From the cell containing the given text, extract its center point as [X, Y] coordinate. 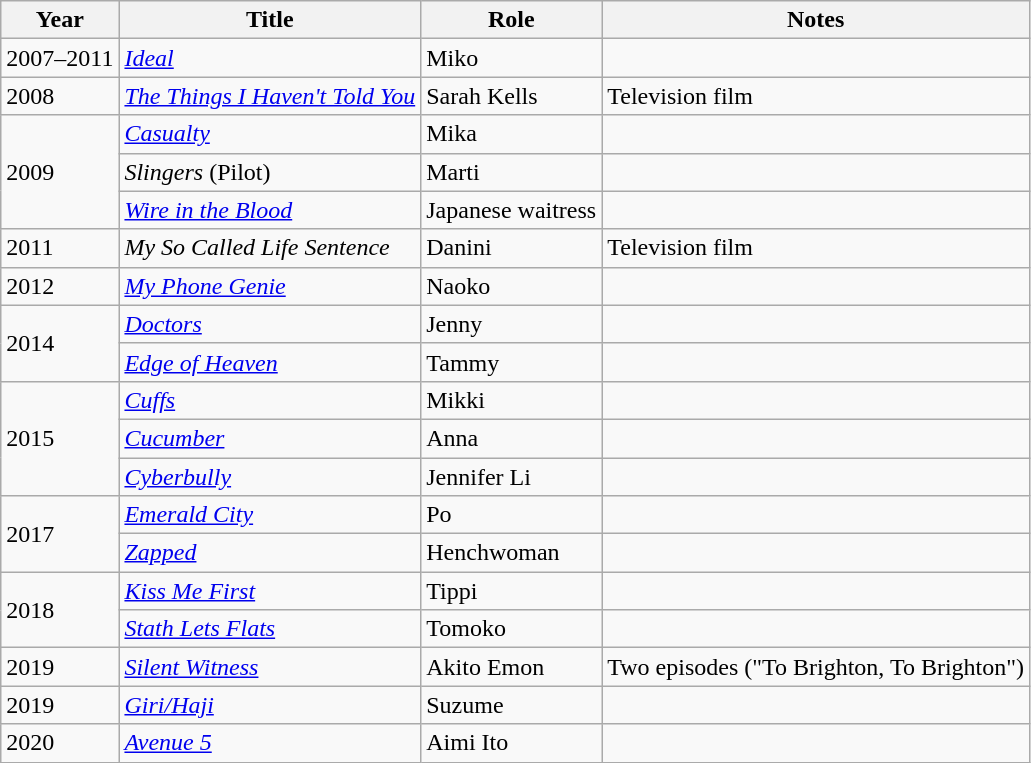
Po [512, 515]
Wire in the Blood [270, 210]
Stath Lets Flats [270, 629]
My Phone Genie [270, 286]
Suzume [512, 705]
Miko [512, 58]
2014 [60, 343]
Marti [512, 172]
Two episodes ("To Brighton, To Brighton") [816, 667]
2009 [60, 172]
Danini [512, 248]
Ideal [270, 58]
Mika [512, 134]
2007–2011 [60, 58]
My So Called Life Sentence [270, 248]
Tomoko [512, 629]
2020 [60, 743]
Jennifer Li [512, 477]
2018 [60, 610]
Tammy [512, 362]
Cuffs [270, 400]
Edge of Heaven [270, 362]
Naoko [512, 286]
Japanese waitress [512, 210]
Notes [816, 20]
Aimi Ito [512, 743]
Slingers (Pilot) [270, 172]
2017 [60, 534]
The Things I Haven't Told You [270, 96]
Zapped [270, 553]
Role [512, 20]
Title [270, 20]
Avenue 5 [270, 743]
Doctors [270, 324]
2012 [60, 286]
Mikki [512, 400]
2011 [60, 248]
Sarah Kells [512, 96]
Silent Witness [270, 667]
Casualty [270, 134]
Kiss Me First [270, 591]
Jenny [512, 324]
Anna [512, 438]
Giri/Haji [270, 705]
Emerald City [270, 515]
Cucumber [270, 438]
Henchwoman [512, 553]
2008 [60, 96]
2015 [60, 438]
Tippi [512, 591]
Year [60, 20]
Akito Emon [512, 667]
Cyberbully [270, 477]
